Search for the cell housing the specified text and yield its [X, Y] center coordinate. 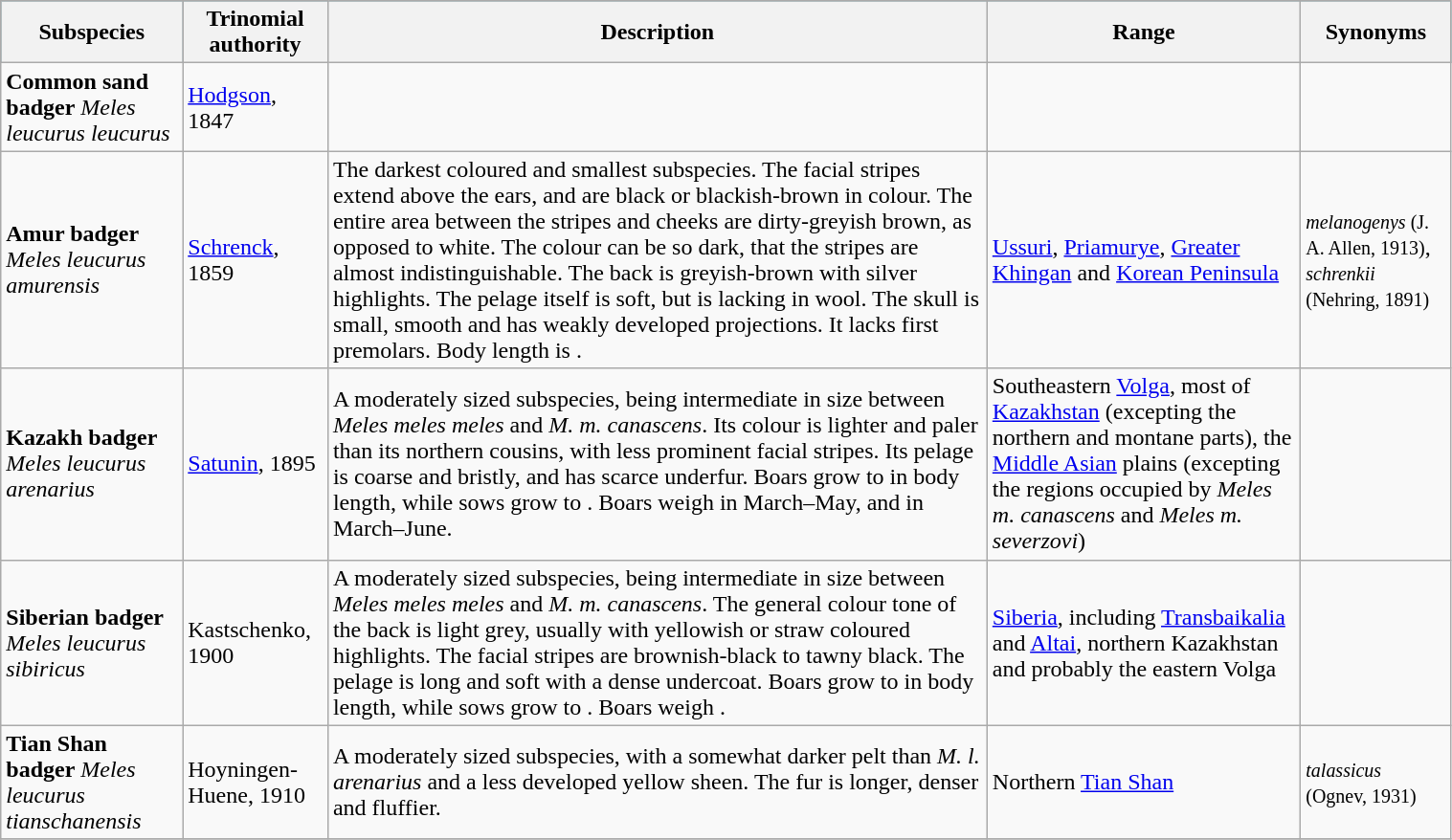
Range [1143, 33]
Description [657, 33]
Satunin, 1895 [256, 464]
Trinomial authority [256, 33]
Ussuri, Priamurye, Greater Khingan and Korean Peninsula [1143, 260]
Amur badger Meles leucurus amurensis [92, 260]
Hodgson, 1847 [256, 107]
Synonyms [1376, 33]
Siberia, including Transbaikalia and Altai, northern Kazakhstan and probably the eastern Volga [1143, 643]
Tian Shan badger Meles leucurus tianschanensis [92, 783]
Kastschenko, 1900 [256, 643]
Siberian badger Meles leucurus sibiricus [92, 643]
Kazakh badger Meles leucurus arenarius [92, 464]
talassicus (Ognev, 1931) [1376, 783]
Hoyningen-Huene, 1910 [256, 783]
Northern Tian Shan [1143, 783]
Schrenck, 1859 [256, 260]
Common sand badger Meles leucurus leucurus [92, 107]
Subspecies [92, 33]
melanogenys (J. A. Allen, 1913), schrenkii (Nehring, 1891) [1376, 260]
